Locate the cell with the specified text and output its (X, Y) center coordinate. 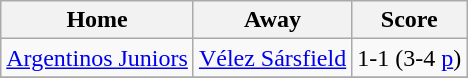
Away (272, 20)
Argentinos Juniors (98, 58)
1-1 (3-4 p) (410, 58)
Vélez Sársfield (272, 58)
Score (410, 20)
Home (98, 20)
